Determine the (x, y) coordinate at the center of the cell enclosing the given text.  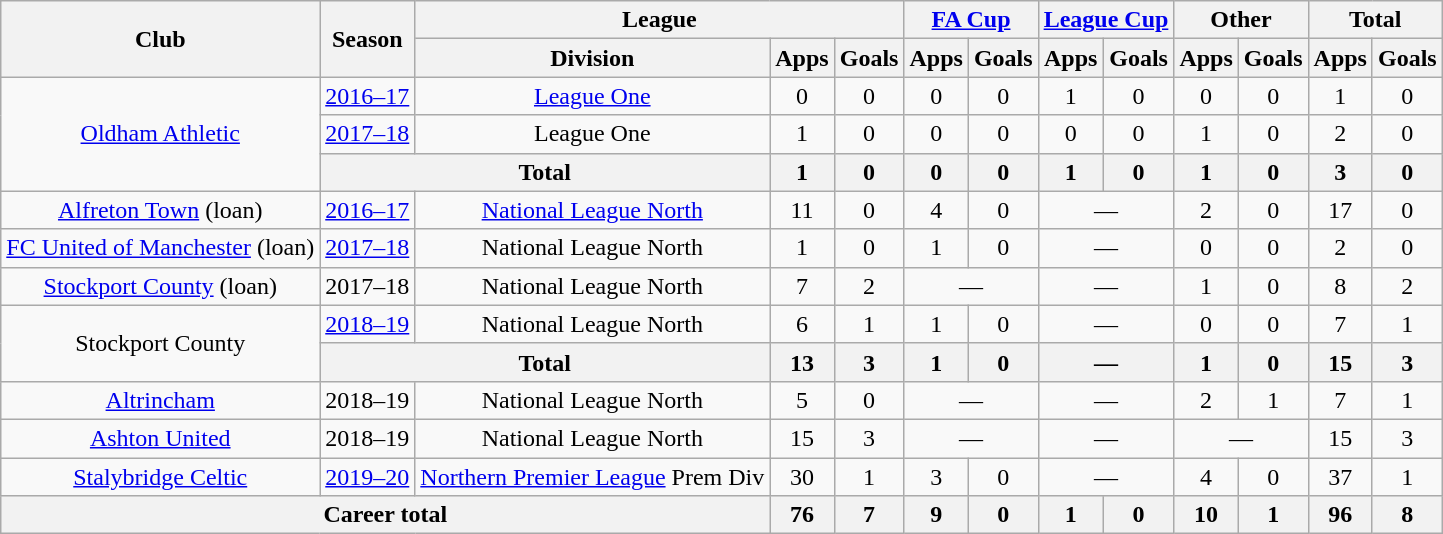
Ashton United (160, 438)
FA Cup (971, 20)
10 (1206, 515)
Other (1241, 20)
Career total (386, 515)
League Cup (1106, 20)
76 (802, 515)
9 (936, 515)
37 (1340, 477)
FC United of Manchester (loan) (160, 248)
2019–20 (368, 477)
Oldham Athletic (160, 134)
30 (802, 477)
6 (802, 324)
5 (802, 400)
Club (160, 39)
11 (802, 210)
Stockport County (loan) (160, 286)
Altrincham (160, 400)
Stockport County (160, 343)
Northern Premier League Prem Div (592, 477)
League (660, 20)
Alfreton Town (loan) (160, 210)
13 (802, 362)
Stalybridge Celtic (160, 477)
96 (1340, 515)
17 (1340, 210)
Division (592, 58)
Season (368, 39)
